Extract the [X, Y] coordinate from the center of the cell holding the provided text.  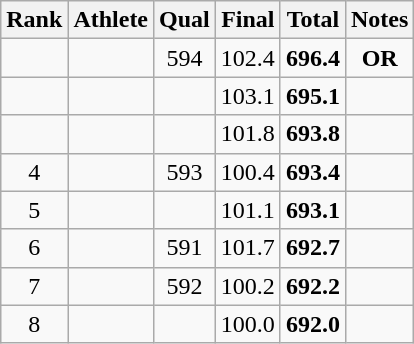
6 [34, 248]
592 [185, 286]
101.8 [248, 134]
693.1 [312, 210]
Total [312, 20]
591 [185, 248]
696.4 [312, 58]
100.0 [248, 324]
692.2 [312, 286]
Rank [34, 20]
101.7 [248, 248]
101.1 [248, 210]
OR [379, 58]
Athlete [111, 20]
693.8 [312, 134]
692.7 [312, 248]
594 [185, 58]
Final [248, 20]
Qual [185, 20]
4 [34, 172]
100.2 [248, 286]
593 [185, 172]
7 [34, 286]
695.1 [312, 96]
8 [34, 324]
103.1 [248, 96]
5 [34, 210]
100.4 [248, 172]
102.4 [248, 58]
692.0 [312, 324]
693.4 [312, 172]
Notes [379, 20]
